Capture the cell that displays the provided text and extract its [x, y] central coordinate. 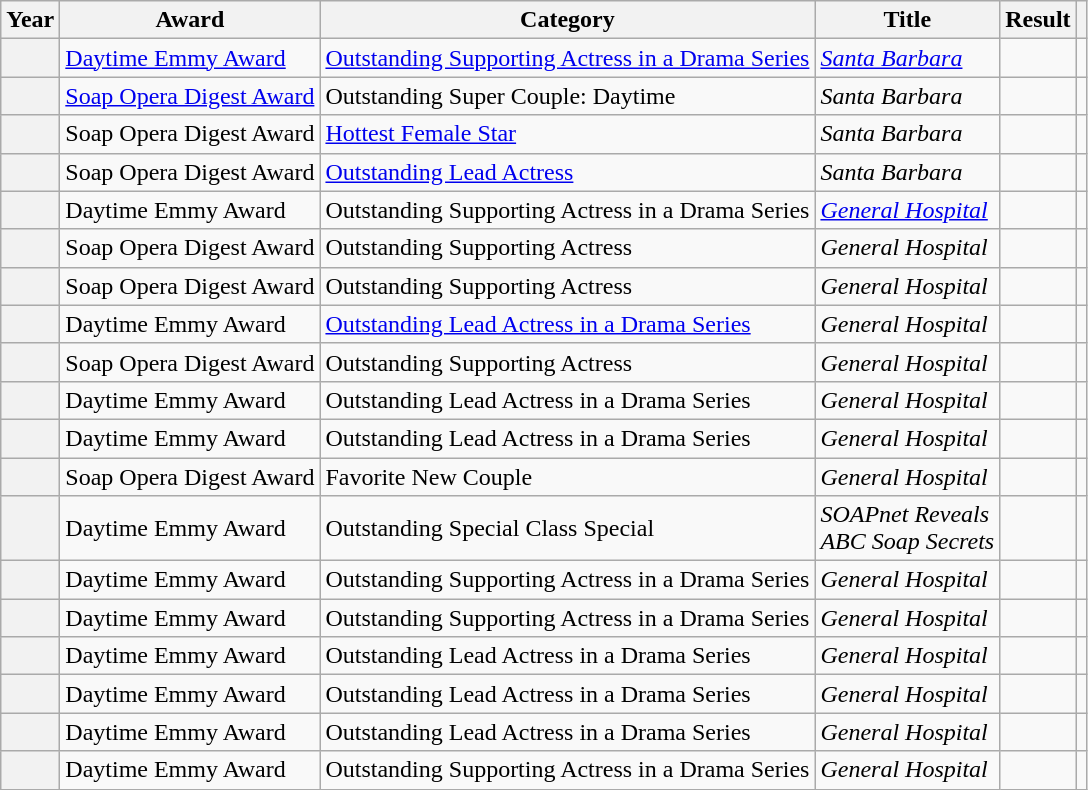
Award [190, 20]
Title [908, 20]
Year [30, 20]
Hottest Female Star [568, 134]
Outstanding Super Couple: Daytime [568, 96]
Outstanding Special Class Special [568, 528]
Category [568, 20]
Favorite New Couple [568, 477]
SOAPnet Reveals ABC Soap Secrets [908, 528]
Outstanding Lead Actress [568, 172]
Result [1038, 20]
